Find where the given text appears and provide that cell's center as (X, Y) coordinate. 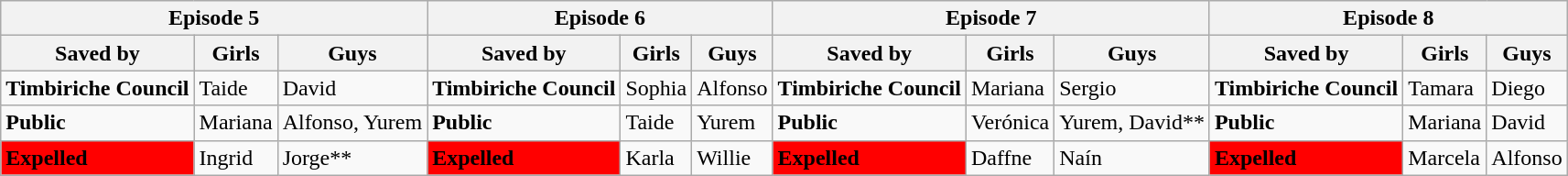
Verónica (1010, 123)
Daffne (1010, 158)
Willie (732, 158)
Tamara (1444, 88)
Episode 5 (214, 18)
Naín (1132, 158)
Yurem (732, 123)
Episode 6 (600, 18)
Diego (1527, 88)
Episode 8 (1388, 18)
Karla (656, 158)
Ingrid (236, 158)
Episode 7 (990, 18)
Marcela (1444, 158)
Jorge** (352, 158)
Alfonso, Yurem (352, 123)
Sophia (656, 88)
Yurem, David** (1132, 123)
Sergio (1132, 88)
